For the text-containing cell, return its midpoint in (X, Y) coordinate format. 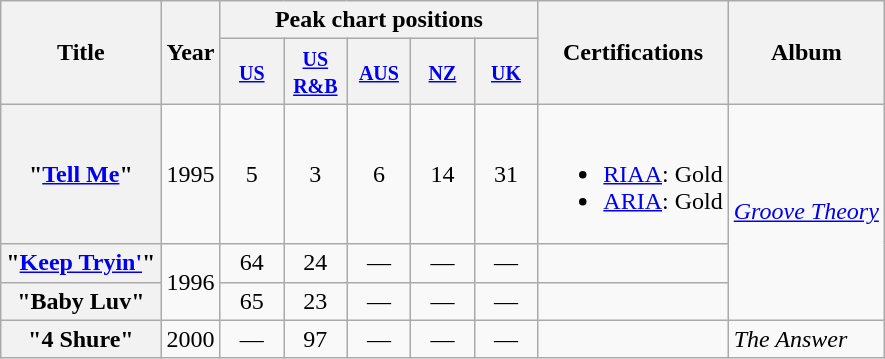
1996 (190, 282)
24 (316, 263)
"4 Shure" (81, 339)
3 (316, 174)
65 (252, 301)
Certifications (633, 52)
Year (190, 52)
"Keep Tryin'" (81, 263)
The Answer (806, 339)
"Tell Me" (81, 174)
97 (316, 339)
RIAA: GoldARIA: Gold (633, 174)
23 (316, 301)
31 (506, 174)
1995 (190, 174)
USR&B (316, 72)
2000 (190, 339)
"Baby Luv" (81, 301)
UK (506, 72)
5 (252, 174)
Album (806, 52)
Peak chart positions (379, 20)
64 (252, 263)
Title (81, 52)
NZ (443, 72)
US (252, 72)
Groove Theory (806, 212)
AUS (379, 72)
6 (379, 174)
14 (443, 174)
